Return (X, Y) of the center of cell containing provided text 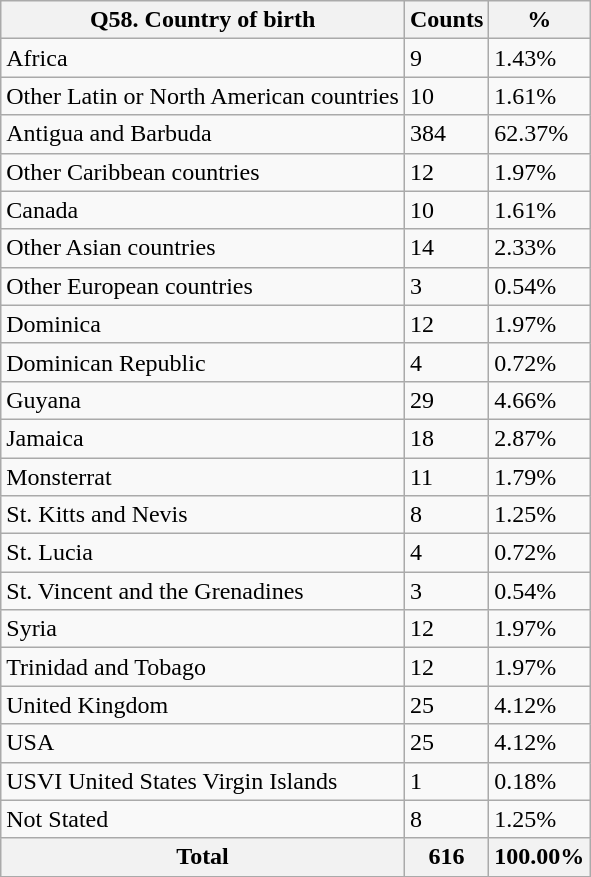
USA (203, 743)
1 (446, 781)
11 (446, 477)
Antigua and Barbuda (203, 134)
Syria (203, 629)
Q58. Country of birth (203, 20)
Jamaica (203, 438)
616 (446, 857)
14 (446, 248)
1.79% (540, 477)
29 (446, 400)
% (540, 20)
0.18% (540, 781)
Dominican Republic (203, 362)
Other European countries (203, 286)
Counts (446, 20)
Not Stated (203, 819)
2.87% (540, 438)
Dominica (203, 324)
Canada (203, 210)
2.33% (540, 248)
Monsterrat (203, 477)
Africa (203, 58)
Guyana (203, 400)
Other Asian countries (203, 248)
9 (446, 58)
United Kingdom (203, 705)
St. Vincent and the Grenadines (203, 591)
USVI United States Virgin Islands (203, 781)
384 (446, 134)
18 (446, 438)
St. Kitts and Nevis (203, 515)
Other Latin or North American countries (203, 96)
1.43% (540, 58)
St. Lucia (203, 553)
4.66% (540, 400)
100.00% (540, 857)
62.37% (540, 134)
Total (203, 857)
Trinidad and Tobago (203, 667)
Other Caribbean countries (203, 172)
